Output the (x, y) coordinate of the center of the cell containing the given text.  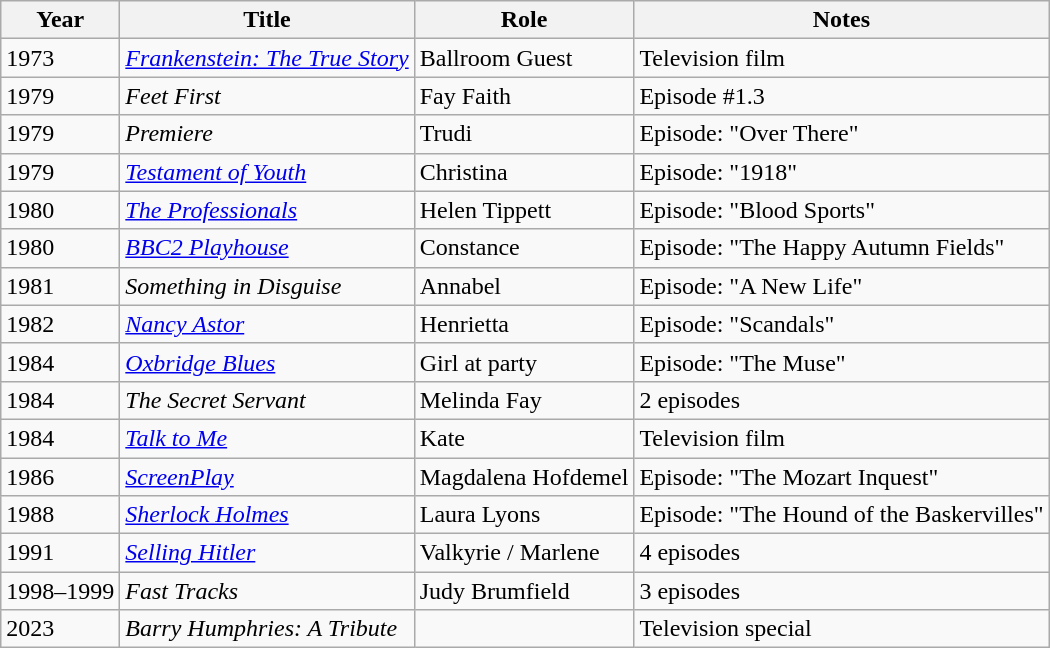
Episode: "The Mozart Inquest" (842, 477)
Testament of Youth (267, 172)
Title (267, 20)
Frankenstein: The True Story (267, 58)
Episode #1.3 (842, 96)
Episode: "1918" (842, 172)
Episode: "Blood Sports" (842, 210)
1988 (60, 515)
Role (524, 20)
Fast Tracks (267, 591)
Annabel (524, 286)
Selling Hitler (267, 553)
Laura Lyons (524, 515)
Christina (524, 172)
Kate (524, 438)
1973 (60, 58)
1998–1999 (60, 591)
1991 (60, 553)
Premiere (267, 134)
Television special (842, 629)
1981 (60, 286)
2023 (60, 629)
Judy Brumfield (524, 591)
Episode: "The Muse" (842, 362)
Talk to Me (267, 438)
Helen Tippett (524, 210)
1982 (60, 324)
Melinda Fay (524, 400)
The Professionals (267, 210)
The Secret Servant (267, 400)
BBC2 Playhouse (267, 248)
Barry Humphries: A Tribute (267, 629)
Fay Faith (524, 96)
2 episodes (842, 400)
4 episodes (842, 553)
1986 (60, 477)
Episode: "A New Life" (842, 286)
Something in Disguise (267, 286)
Oxbridge Blues (267, 362)
Magdalena Hofdemel (524, 477)
Episode: "The Hound of the Baskervilles" (842, 515)
Valkyrie / Marlene (524, 553)
Girl at party (524, 362)
3 episodes (842, 591)
Episode: "Over There" (842, 134)
Episode: "Scandals" (842, 324)
Feet First (267, 96)
Sherlock Holmes (267, 515)
ScreenPlay (267, 477)
Trudi (524, 134)
Notes (842, 20)
Episode: "The Happy Autumn Fields" (842, 248)
Constance (524, 248)
Ballroom Guest (524, 58)
Nancy Astor (267, 324)
Henrietta (524, 324)
Year (60, 20)
